Find where the given text appears and provide that cell's center as [X, Y] coordinate. 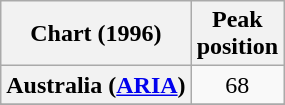
68 [237, 85]
Australia (ARIA) [96, 85]
Chart (1996) [96, 34]
Peakposition [237, 34]
